Pinpoint the cell where the given text exists, returning its (x, y) midpoint coordinate. 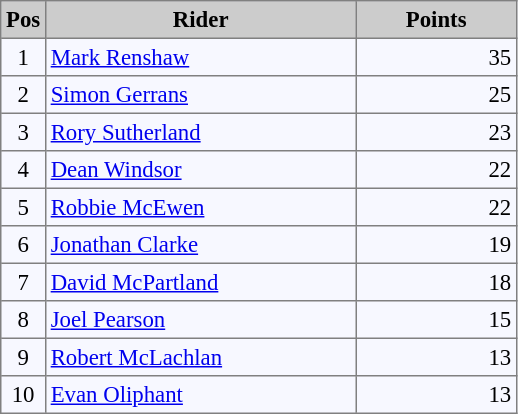
2 (24, 95)
Dean Windsor (200, 170)
Jonathan Clarke (200, 245)
25 (436, 95)
9 (24, 357)
Rider (200, 20)
Rory Sutherland (200, 132)
6 (24, 245)
Joel Pearson (200, 320)
Pos (24, 20)
19 (436, 245)
Robert McLachlan (200, 357)
Points (436, 20)
Robbie McEwen (200, 207)
4 (24, 170)
8 (24, 320)
David McPartland (200, 282)
Evan Oliphant (200, 395)
1 (24, 57)
5 (24, 207)
7 (24, 282)
15 (436, 320)
23 (436, 132)
Simon Gerrans (200, 95)
Mark Renshaw (200, 57)
10 (24, 395)
35 (436, 57)
18 (436, 282)
3 (24, 132)
